From the cell containing the given text, extract its center point as (X, Y) coordinate. 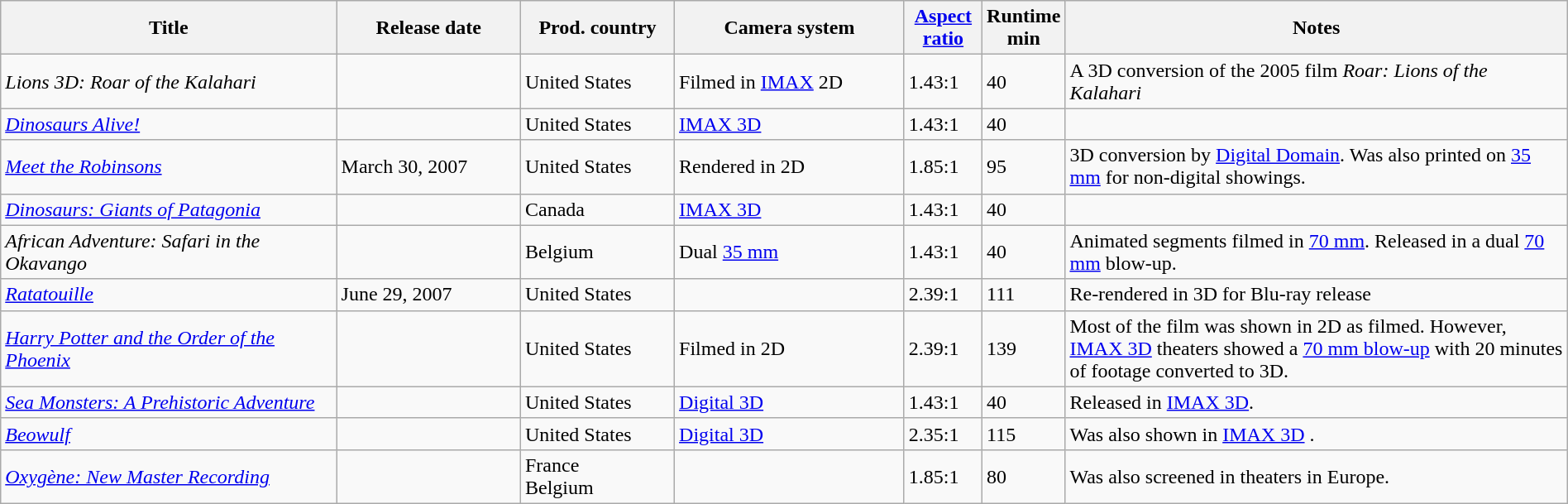
Runtime min (1024, 28)
95 (1024, 167)
80 (1024, 477)
June 29, 2007 (428, 295)
Filmed in IMAX 2D (790, 81)
Dinosaurs Alive! (169, 124)
Rendered in 2D (790, 167)
Release date (428, 28)
2.35:1 (943, 434)
Filmed in 2D (790, 348)
Beowulf (169, 434)
Was also screened in theaters in Europe. (1317, 477)
African Adventure: Safari in the Okavango (169, 252)
Belgium (597, 252)
Dual 35 mm (790, 252)
Meet the Robinsons (169, 167)
Aspect ratio (943, 28)
Released in IMAX 3D. (1317, 402)
111 (1024, 295)
Title (169, 28)
Lions 3D: Roar of the Kalahari (169, 81)
Was also shown in IMAX 3D . (1317, 434)
Prod. country (597, 28)
Oxygène: New Master Recording (169, 477)
March 30, 2007 (428, 167)
Most of the film was shown in 2D as filmed. However, IMAX 3D theaters showed a 70 mm blow-up with 20 minutes of footage converted to 3D. (1317, 348)
A 3D conversion of the 2005 film Roar: Lions of the Kalahari (1317, 81)
Harry Potter and the Order of the Phoenix (169, 348)
Canada (597, 209)
Sea Monsters: A Prehistoric Adventure (169, 402)
Camera system (790, 28)
115 (1024, 434)
Ratatouille (169, 295)
Dinosaurs: Giants of Patagonia (169, 209)
Notes (1317, 28)
139 (1024, 348)
Re-rendered in 3D for Blu-ray release (1317, 295)
3D conversion by Digital Domain. Was also printed on 35 mm for non-digital showings. (1317, 167)
FranceBelgium (597, 477)
Animated segments filmed in 70 mm. Released in a dual 70 mm blow-up. (1317, 252)
